Provide the (X, Y) coordinate of the cell's center where the given text is located.  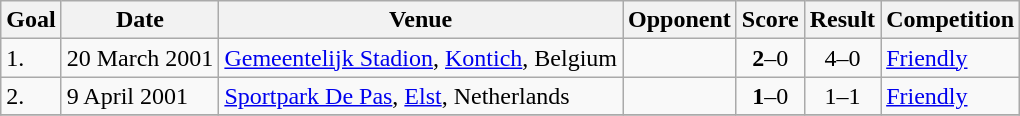
Date (140, 20)
2. (31, 96)
Opponent (680, 20)
Result (842, 20)
Sportpark De Pas, Elst, Netherlands (421, 96)
Goal (31, 20)
1–1 (842, 96)
1–0 (770, 96)
1. (31, 58)
2–0 (770, 58)
9 April 2001 (140, 96)
20 March 2001 (140, 58)
4–0 (842, 58)
Score (770, 20)
Competition (950, 20)
Gemeentelijk Stadion, Kontich, Belgium (421, 58)
Venue (421, 20)
